Return (X, Y) of the center of cell containing provided text 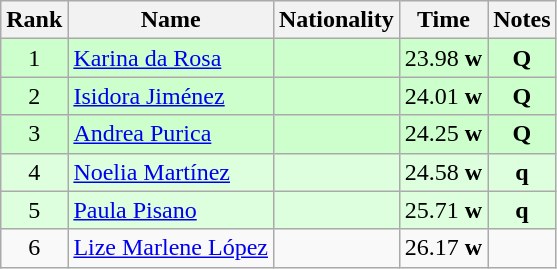
Name (171, 20)
Lize Marlene López (171, 248)
5 (34, 210)
25.71 w (443, 210)
26.17 w (443, 248)
6 (34, 248)
3 (34, 134)
Noelia Martínez (171, 172)
23.98 w (443, 58)
Time (443, 20)
4 (34, 172)
Paula Pisano (171, 210)
24.25 w (443, 134)
Rank (34, 20)
24.58 w (443, 172)
2 (34, 96)
Isidora Jiménez (171, 96)
Notes (522, 20)
Andrea Purica (171, 134)
24.01 w (443, 96)
1 (34, 58)
Karina da Rosa (171, 58)
Nationality (336, 20)
